Find where the given text appears and provide that cell's center as (x, y) coordinate. 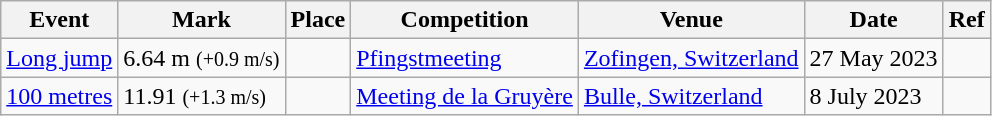
Pfingstmeeting (465, 58)
100 metres (60, 96)
8 July 2023 (874, 96)
Meeting de la Gruyère (465, 96)
Ref (966, 20)
Place (318, 20)
Date (874, 20)
11.91 (+1.3 m/s) (202, 96)
Mark (202, 20)
Bulle, Switzerland (691, 96)
Long jump (60, 58)
Event (60, 20)
6.64 m (+0.9 m/s) (202, 58)
Venue (691, 20)
Competition (465, 20)
Zofingen, Switzerland (691, 58)
27 May 2023 (874, 58)
